Capture the cell that displays the provided text and extract its [X, Y] central coordinate. 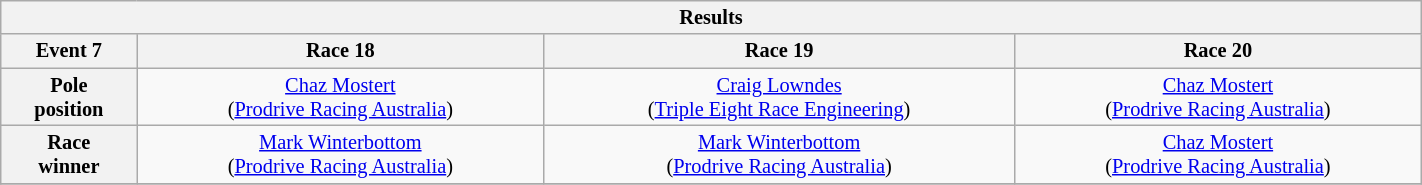
Event 7 [69, 51]
Results [711, 17]
Race 18 [340, 51]
Race 20 [1218, 51]
Poleposition [69, 97]
Racewinner [69, 154]
Craig Lowndes(Triple Eight Race Engineering) [780, 97]
Race 19 [780, 51]
